Output the (X, Y) coordinate of the center of the cell containing the given text.  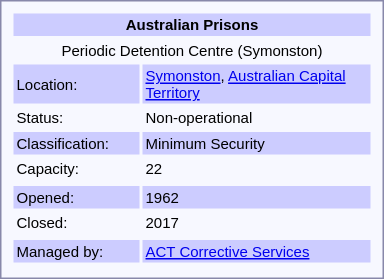
Australian Prisons (192, 25)
22 (256, 169)
Closed: (77, 223)
Managed by: (77, 251)
2017 (256, 223)
Classification: (77, 143)
Location: (77, 84)
Non-operational (256, 117)
ACT Corrective Services (256, 251)
1962 (256, 197)
Symonston, Australian Capital Territory (256, 84)
Status: (77, 117)
Capacity: (77, 169)
Opened: (77, 197)
Minimum Security (256, 143)
Periodic Detention Centre (Symonston) (192, 50)
